Output the (X, Y) coordinate of the center of the cell containing the given text.  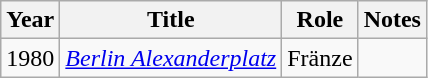
Role (320, 20)
Title (171, 20)
Fränze (320, 58)
1980 (30, 58)
Year (30, 20)
Notes (392, 20)
Berlin Alexanderplatz (171, 58)
